For the text-containing cell, return its midpoint in (X, Y) coordinate format. 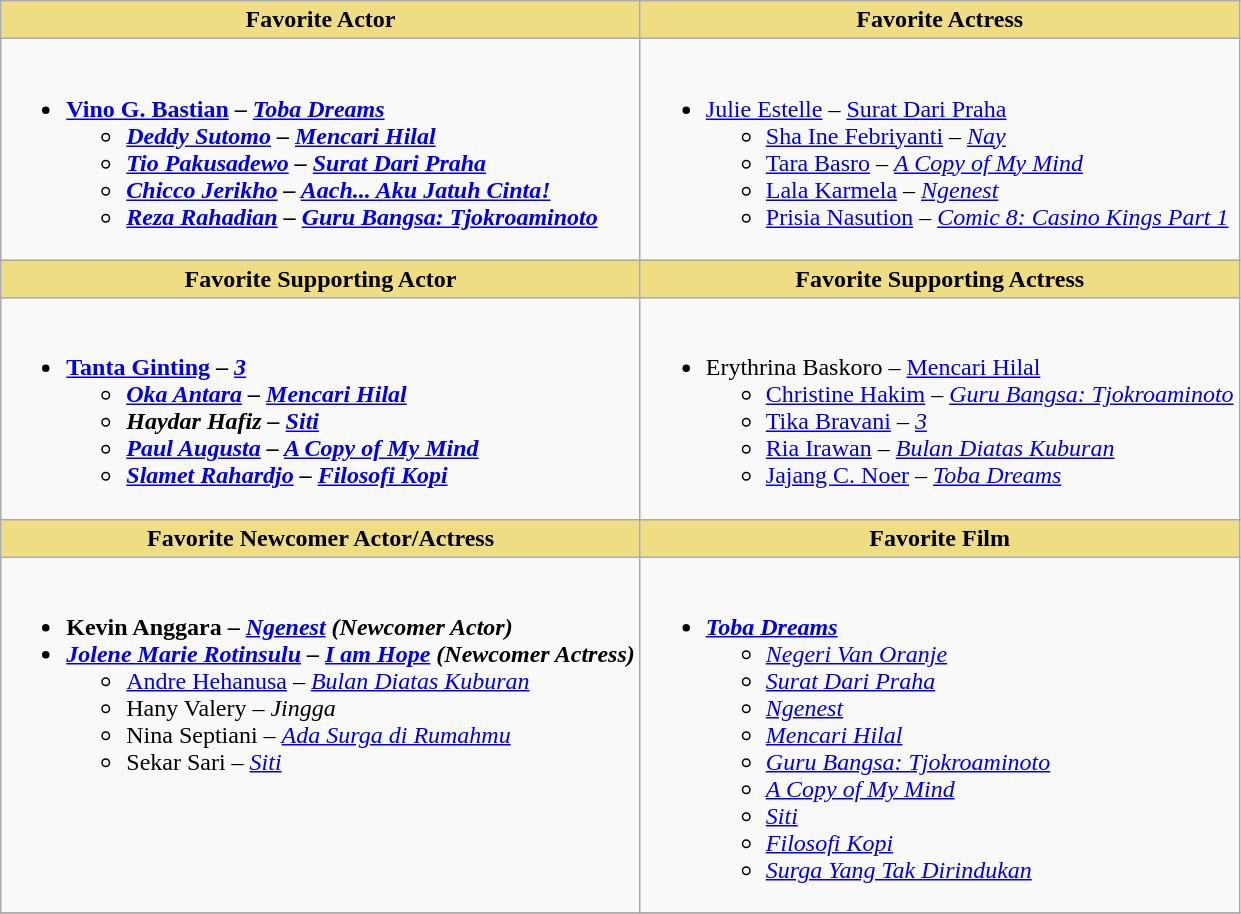
Favorite Film (940, 538)
Favorite Supporting Actor (321, 279)
Tanta Ginting – 3Oka Antara – Mencari HilalHaydar Hafiz – SitiPaul Augusta – A Copy of My MindSlamet Rahardjo – Filosofi Kopi (321, 408)
Favorite Newcomer Actor/Actress (321, 538)
Toba DreamsNegeri Van OranjeSurat Dari PrahaNgenestMencari HilalGuru Bangsa: TjokroaminotoA Copy of My MindSitiFilosofi KopiSurga Yang Tak Dirindukan (940, 735)
Favorite Actor (321, 20)
Favorite Actress (940, 20)
Favorite Supporting Actress (940, 279)
